Detect which cell encompasses the target text, then output its [x, y] center coordinate. 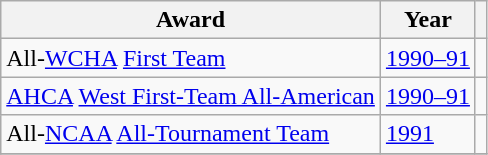
All-WCHA First Team [191, 58]
Award [191, 20]
1991 [428, 134]
Year [428, 20]
All-NCAA All-Tournament Team [191, 134]
AHCA West First-Team All-American [191, 96]
